Capture the cell that displays the provided text and extract its (x, y) central coordinate. 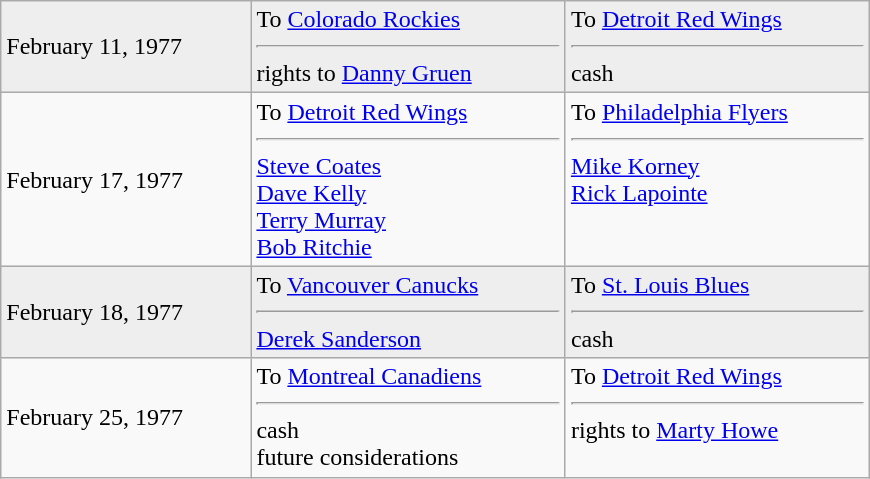
To Detroit Red Wingscash (717, 47)
February 18, 1977 (126, 312)
To St. Louis Bluescash (717, 312)
To Vancouver CanucksDerek Sanderson (408, 312)
February 17, 1977 (126, 180)
February 11, 1977 (126, 47)
To Montreal Canadienscashfuture considerations (408, 418)
To Detroit Red Wingsrights to Marty Howe (717, 418)
To Colorado Rockiesrights to Danny Gruen (408, 47)
To Philadelphia FlyersMike KorneyRick Lapointe (717, 180)
February 25, 1977 (126, 418)
To Detroit Red WingsSteve CoatesDave KellyTerry MurrayBob Ritchie (408, 180)
